Return [x, y] of the center of cell containing provided text 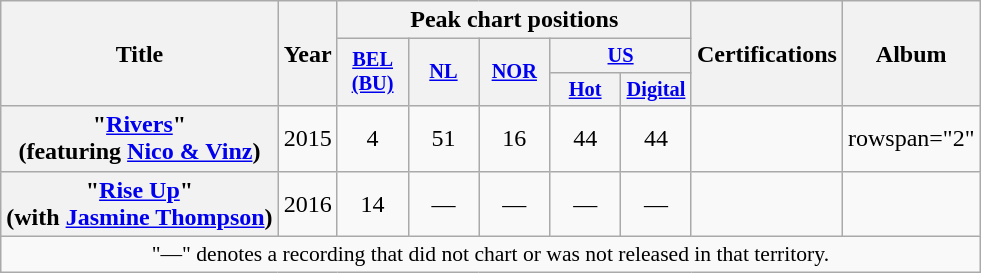
16 [514, 138]
Hot [586, 89]
rowspan="2" [911, 138]
Title [140, 54]
US [621, 56]
2015 [308, 138]
51 [444, 138]
Album [911, 54]
"—" denotes a recording that did not chart or was not released in that territory. [490, 254]
4 [372, 138]
NL [444, 72]
NOR [514, 72]
Digital [656, 89]
Year [308, 54]
"Rivers"(featuring Nico & Vinz) [140, 138]
2016 [308, 204]
14 [372, 204]
"Rise Up"(with Jasmine Thompson) [140, 204]
Peak chart positions [514, 20]
Certifications [766, 54]
BEL(BU) [372, 72]
